Determine the [x, y] coordinate at the center of the cell enclosing the given text.  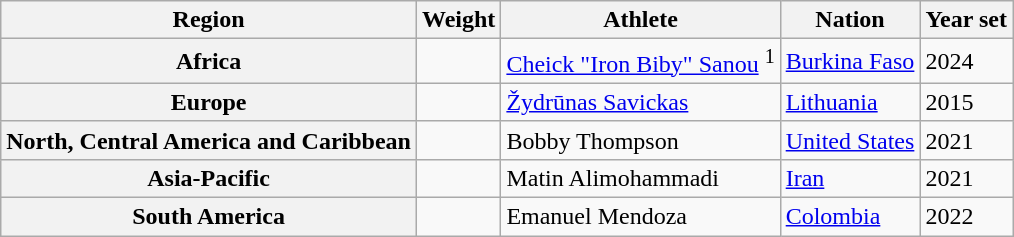
Colombia [850, 217]
Year set [966, 20]
South America [209, 217]
Africa [209, 62]
Nation [850, 20]
Iran [850, 178]
Lithuania [850, 102]
Burkina Faso [850, 62]
Region [209, 20]
Matin Alimohammadi [640, 178]
United States [850, 140]
2022 [966, 217]
2015 [966, 102]
Bobby Thompson [640, 140]
North, Central America and Caribbean [209, 140]
Asia-Pacific [209, 178]
2024 [966, 62]
Žydrūnas Savickas [640, 102]
Cheick "Iron Biby" Sanou 1 [640, 62]
Europe [209, 102]
Weight [458, 20]
Athlete [640, 20]
Emanuel Mendoza [640, 217]
